Determine the (x, y) coordinate at the center of the cell enclosing the given text.  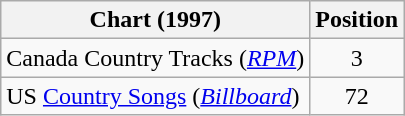
Canada Country Tracks (RPM) (156, 58)
72 (357, 96)
Chart (1997) (156, 20)
Position (357, 20)
US Country Songs (Billboard) (156, 96)
3 (357, 58)
